Detect which cell encompasses the target text, then output its (x, y) center coordinate. 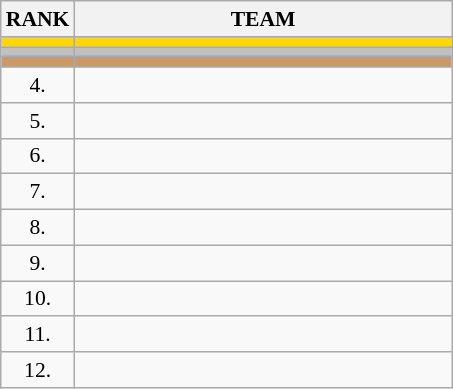
10. (38, 299)
12. (38, 370)
5. (38, 121)
RANK (38, 19)
TEAM (262, 19)
7. (38, 192)
9. (38, 263)
6. (38, 156)
8. (38, 228)
4. (38, 85)
11. (38, 335)
